Provide the (x, y) coordinate of the cell's center where the given text is located.  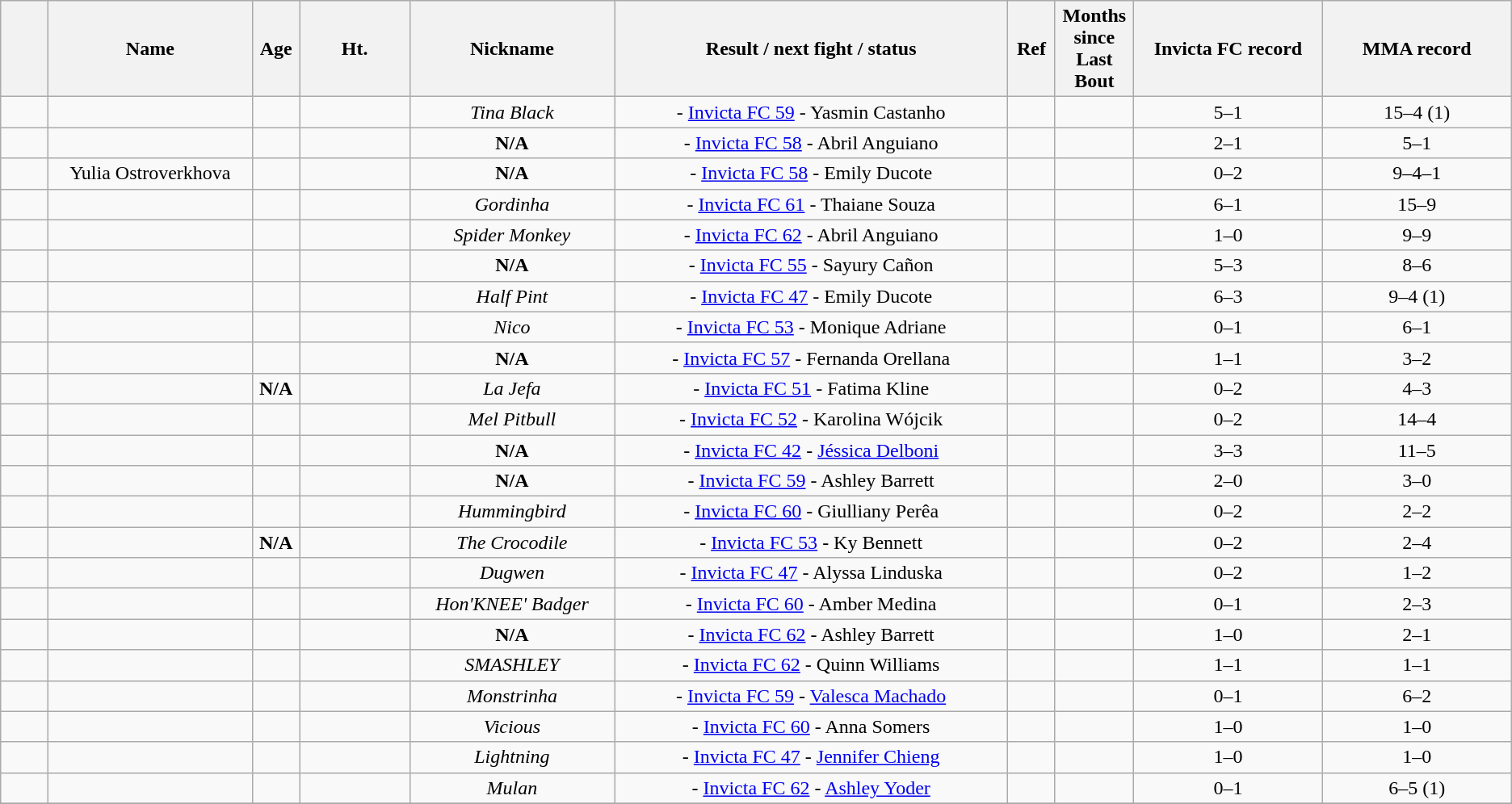
Nickname (512, 48)
- Invicta FC 57 - Fernanda Orellana (811, 358)
- Invicta FC 59 - Ashley Barrett (811, 481)
1–2 (1417, 573)
Result / next fight / status (811, 48)
MMA record (1417, 48)
- Invicta FC 52 - Karolina Wójcik (811, 419)
Hon'KNEE' Badger (512, 604)
- Invicta FC 53 - Monique Adriane (811, 327)
Age (275, 48)
- Invicta FC 60 - Amber Medina (811, 604)
Yulia Ostroverkhova (150, 174)
Monstrinha (512, 696)
- Invicta FC 51 - Fatima Kline (811, 388)
2–3 (1417, 604)
2–0 (1228, 481)
Mel Pitbull (512, 419)
- Invicta FC 62 - Ashley Yoder (811, 788)
- Invicta FC 58 - Abril Anguiano (811, 143)
- Invicta FC 60 - Anna Somers (811, 727)
Nico (512, 327)
Gordinha (512, 204)
Spider Monkey (512, 235)
- Invicta FC 62 - Quinn Williams (811, 665)
8–6 (1417, 266)
Name (150, 48)
- Invicta FC 47 - Alyssa Linduska (811, 573)
- Invicta FC 60 - Giulliany Perêa (811, 512)
15–4 (1) (1417, 112)
- Invicta FC 53 - Ky Bennett (811, 542)
- Invicta FC 61 - Thaiane Souza (811, 204)
- Invicta FC 58 - Emily Ducote (811, 174)
- Invicta FC 47 - Emily Ducote (811, 296)
- Invicta FC 47 - Jennifer Chieng (811, 757)
3–2 (1417, 358)
2–4 (1417, 542)
- Invicta FC 62 - Ashley Barrett (811, 634)
Tina Black (512, 112)
Lightning (512, 757)
Vicious (512, 727)
Ht. (355, 48)
3–3 (1228, 450)
14–4 (1417, 419)
Invicta FC record (1228, 48)
15–9 (1417, 204)
- Invicta FC 59 - Valesca Machado (811, 696)
Months since Last Bout (1094, 48)
6–2 (1417, 696)
Dugwen (512, 573)
SMASHLEY (512, 665)
9–4 (1) (1417, 296)
Hummingbird (512, 512)
11–5 (1417, 450)
5–3 (1228, 266)
6–5 (1) (1417, 788)
4–3 (1417, 388)
Ref (1031, 48)
9–9 (1417, 235)
- Invicta FC 42 - Jéssica Delboni (811, 450)
- Invicta FC 59 - Yasmin Castanho (811, 112)
- Invicta FC 62 - Abril Anguiano (811, 235)
9–4–1 (1417, 174)
3–0 (1417, 481)
- Invicta FC 55 - Sayury Cañon (811, 266)
2–2 (1417, 512)
Mulan (512, 788)
6–3 (1228, 296)
Half Pint (512, 296)
La Jefa (512, 388)
The Crocodile (512, 542)
